Search for the cell housing the specified text and yield its (X, Y) center coordinate. 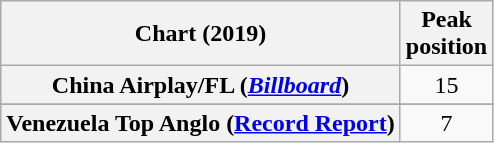
7 (446, 123)
Chart (2019) (201, 34)
Peakposition (446, 34)
Venezuela Top Anglo (Record Report) (201, 123)
China Airplay/FL (Billboard) (201, 85)
15 (446, 85)
